Determine the (x, y) coordinate at the center of the cell enclosing the given text.  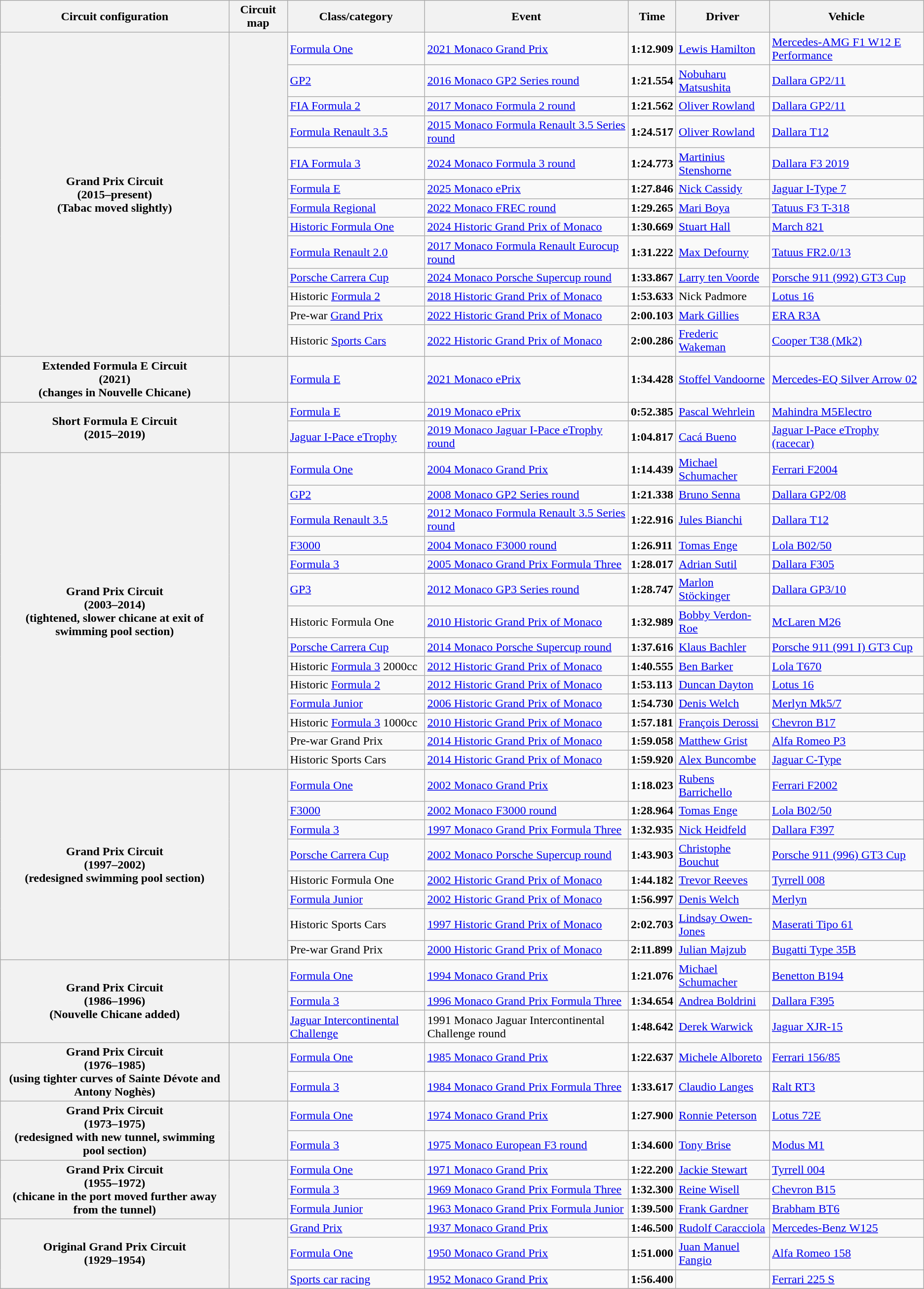
Class/category (356, 17)
2018 Historic Grand Prix of Monaco (526, 296)
Lindsay Owen-Jones (723, 925)
McLaren M26 (846, 622)
Matthew Grist (723, 741)
Christophe Bouchut (723, 855)
Ronnie Peterson (723, 1116)
Time (652, 17)
Michele Alboreto (723, 1057)
1:56.997 (652, 899)
Maserati Tipo 61 (846, 925)
1:54.730 (652, 703)
Frederic Wakeman (723, 341)
Alfa Romeo P3 (846, 741)
Merlyn (846, 899)
Ferrari F2002 (846, 786)
1:37.616 (652, 647)
Jaguar XJR-15 (846, 1026)
2004 Monaco F3000 round (526, 545)
Cacá Bueno (723, 437)
Sports car racing (356, 1279)
1969 Monaco Grand Prix Formula Three (526, 1189)
2014 Monaco Porsche Supercup round (526, 647)
2017 Monaco Formula Renault Eurocup round (526, 252)
1:21.076 (652, 975)
Tyrrell 004 (846, 1170)
Juan Manuel Fangio (723, 1253)
Grand Prix (356, 1228)
2002 Monaco Grand Prix (526, 786)
Jaguar I-Pace eTrophy (racecar) (846, 437)
Modus M1 (846, 1145)
1:28.964 (652, 811)
1:22.200 (652, 1170)
Porsche 911 (992) GT3 Cup (846, 277)
Ferrari 225 S (846, 1279)
1:12.909 (652, 48)
1991 Monaco Jaguar Intercontinental Challenge round (526, 1026)
ERA R3A (846, 315)
FIA Formula 2 (356, 106)
Pascal Wehrlein (723, 412)
2015 Monaco Formula Renault 3.5 Series round (526, 131)
Grand Prix Circuit(1976–1985)(using tighter curves of Sainte Dévote and Antony Noghès) (115, 1072)
1:48.642 (652, 1026)
1985 Monaco Grand Prix (526, 1057)
Duncan Dayton (723, 684)
2019 Monaco Jaguar I-Pace eTrophy round (526, 437)
2022 Monaco FREC round (526, 208)
1997 Monaco Grand Prix Formula Three (526, 830)
Bobby Verdon-Roe (723, 622)
1:14.439 (652, 469)
Grand Prix Circuit(1973–1975)(redesigned with new tunnel, swimming pool section) (115, 1130)
1:53.633 (652, 296)
Alex Buncombe (723, 760)
Jules Bianchi (723, 520)
Jaguar Intercontinental Challenge (356, 1026)
1:59.058 (652, 741)
Nobuharu Matsushita (723, 81)
1984 Monaco Grand Prix Formula Three (526, 1087)
Ferrari F2004 (846, 469)
1950 Monaco Grand Prix (526, 1253)
1:40.555 (652, 666)
2012 Monaco GP3 Series round (526, 589)
Ralt RT3 (846, 1087)
Benetton B194 (846, 975)
Bugatti Type 35B (846, 950)
1994 Monaco Grand Prix (526, 975)
1952 Monaco Grand Prix (526, 1279)
Trevor Reeves (723, 880)
Stoffel Vandoorne (723, 379)
2000 Historic Grand Prix of Monaco (526, 950)
Event (526, 17)
Martinius Stenshorne (723, 164)
1:29.265 (652, 208)
1:24.517 (652, 131)
1:21.562 (652, 106)
1:21.554 (652, 81)
1:21.338 (652, 494)
Marlon Stöckinger (723, 589)
Historic Formula 3 2000cc (356, 666)
Lewis Hamilton (723, 48)
1997 Historic Grand Prix of Monaco (526, 925)
0:52.385 (652, 412)
Extended Formula E Circuit(2021)(changes in Nouvelle Chicane) (115, 379)
Mercedes-EQ Silver Arrow 02 (846, 379)
2:00.286 (652, 341)
1:22.916 (652, 520)
Historic Formula 3 1000cc (356, 722)
François Derossi (723, 722)
Julian Majzub (723, 950)
1:56.400 (652, 1279)
2:00.103 (652, 315)
2019 Monaco ePrix (526, 412)
2004 Monaco Grand Prix (526, 469)
1937 Monaco Grand Prix (526, 1228)
Dallara F305 (846, 564)
Circuit map (258, 17)
Grand Prix Circuit(1997–2002)(redesigned swimming pool section) (115, 865)
2002 Monaco F3000 round (526, 811)
1:46.500 (652, 1228)
Mercedes-AMG F1 W12 E Performance (846, 48)
Porsche 911 (991 I) GT3 Cup (846, 647)
2:11.899 (652, 950)
1:24.773 (652, 164)
Mahindra M5Electro (846, 412)
1:22.637 (652, 1057)
1:28.747 (652, 589)
1:44.182 (652, 880)
1:34.428 (652, 379)
1:34.600 (652, 1145)
1:34.654 (652, 1001)
2:02.703 (652, 925)
1:27.900 (652, 1116)
Grand Prix Circuit(2015–present)(Tabac moved slightly) (115, 194)
Lola T670 (846, 666)
2005 Monaco Grand Prix Formula Three (526, 564)
Grand Prix Circuit(2003–2014)(tightened, slower chicane at exit of swimming pool section) (115, 611)
Jaguar I-Pace eTrophy (356, 437)
Rubens Barrichello (723, 786)
Nick Heidfeld (723, 830)
1996 Monaco Grand Prix Formula Three (526, 1001)
Mercedes-Benz W125 (846, 1228)
Nick Padmore (723, 296)
Cooper T38 (Mk2) (846, 341)
2025 Monaco ePrix (526, 189)
Tatuus FR2.0/13 (846, 252)
Grand Prix Circuit(1986–1996)(Nouvelle Chicane added) (115, 1001)
1:32.300 (652, 1189)
Klaus Bachler (723, 647)
1:28.017 (652, 564)
Jackie Stewart (723, 1170)
1:26.911 (652, 545)
FIA Formula 3 (356, 164)
March 821 (846, 227)
Jaguar C-Type (846, 760)
Chevron B15 (846, 1189)
Tony Brise (723, 1145)
Dallara F397 (846, 830)
Stuart Hall (723, 227)
Alfa Romeo 158 (846, 1253)
1975 Monaco European F3 round (526, 1145)
1:51.000 (652, 1253)
Chevron B17 (846, 722)
Porsche 911 (996) GT3 Cup (846, 855)
1:39.500 (652, 1209)
1:33.867 (652, 277)
1:31.222 (652, 252)
Formula Renault 2.0 (356, 252)
1963 Monaco Grand Prix Formula Junior (526, 1209)
Dallara GP2/08 (846, 494)
Formula Regional (356, 208)
Mark Gillies (723, 315)
Driver (723, 17)
2016 Monaco GP2 Series round (526, 81)
1:32.935 (652, 830)
Tatuus F3 T-318 (846, 208)
1974 Monaco Grand Prix (526, 1116)
2006 Historic Grand Prix of Monaco (526, 703)
Original Grand Prix Circuit(1929–1954) (115, 1253)
2008 Monaco GP2 Series round (526, 494)
Reine Wisell (723, 1189)
GP3 (356, 589)
2021 Monaco Grand Prix (526, 48)
1:33.617 (652, 1087)
Dallara F3 2019 (846, 164)
Andrea Boldrini (723, 1001)
Max Defourny (723, 252)
Dallara GP3/10 (846, 589)
Grand Prix Circuit(1955–1972)(chicane in the port moved further away from the tunnel) (115, 1189)
2017 Monaco Formula 2 round (526, 106)
2021 Monaco ePrix (526, 379)
2024 Monaco Formula 3 round (526, 164)
Dallara F395 (846, 1001)
1:43.903 (652, 855)
1:57.181 (652, 722)
1:59.920 (652, 760)
Frank Gardner (723, 1209)
1971 Monaco Grand Prix (526, 1170)
Short Formula E Circuit(2015–2019) (115, 427)
Lotus 72E (846, 1116)
2024 Monaco Porsche Supercup round (526, 277)
Rudolf Caracciola (723, 1228)
1:04.817 (652, 437)
1:27.846 (652, 189)
1:18.023 (652, 786)
Tyrrell 008 (846, 880)
Adrian Sutil (723, 564)
1:32.989 (652, 622)
Ferrari 156/85 (846, 1057)
1:53.113 (652, 684)
Larry ten Voorde (723, 277)
Merlyn Mk5/7 (846, 703)
Mari Boya (723, 208)
2012 Monaco Formula Renault 3.5 Series round (526, 520)
Claudio Langes (723, 1087)
2024 Historic Grand Prix of Monaco (526, 227)
1:30.669 (652, 227)
Jaguar I-Type 7 (846, 189)
Circuit configuration (115, 17)
Brabham BT6 (846, 1209)
Derek Warwick (723, 1026)
2002 Monaco Porsche Supercup round (526, 855)
Bruno Senna (723, 494)
Nick Cassidy (723, 189)
Ben Barker (723, 666)
Vehicle (846, 17)
